Scan for the cell matching the given text and deliver its [X, Y] coordinate at center. 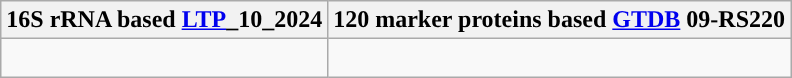
120 marker proteins based GTDB 09-RS220 [560, 20]
16S rRNA based LTP_10_2024 [164, 20]
